Return the [X, Y] coordinate for the center point of the cell that contains the specified text.  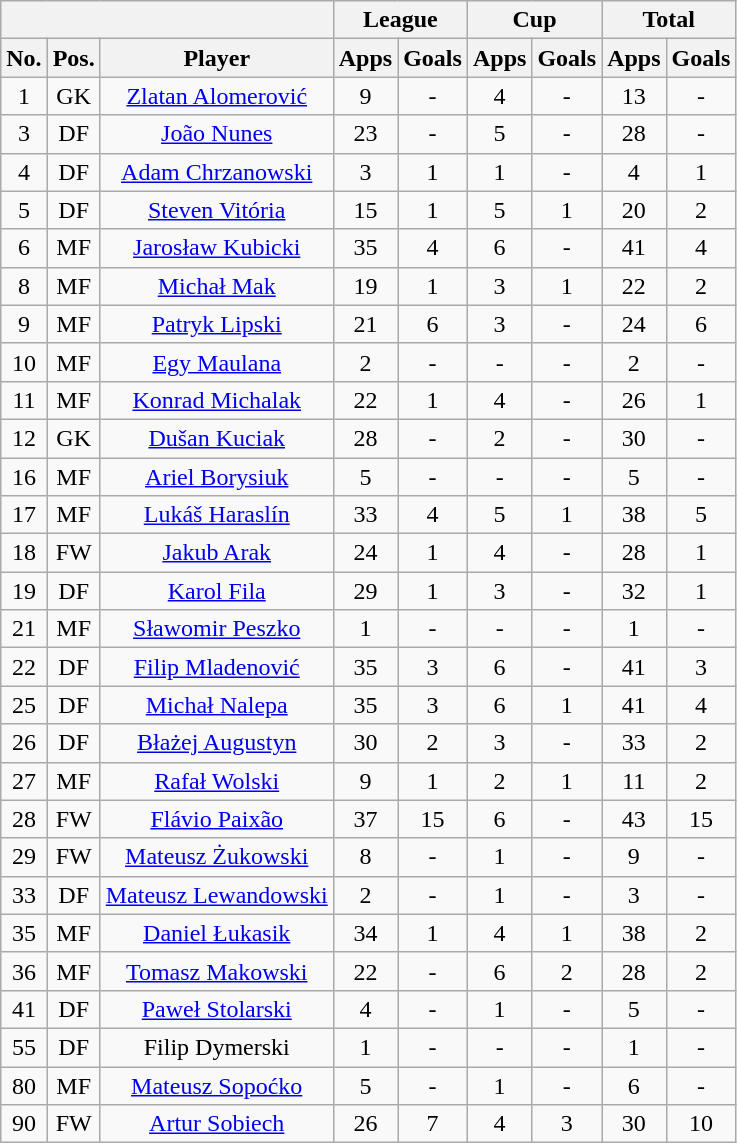
13 [634, 96]
League [400, 20]
Artur Sobiech [216, 1124]
Ariel Borysiuk [216, 477]
Lukáš Haraslín [216, 515]
Adam Chrzanowski [216, 172]
16 [24, 477]
Sławomir Peszko [216, 629]
Tomasz Makowski [216, 971]
43 [634, 819]
80 [24, 1085]
Karol Fila [216, 591]
Egy Maulana [216, 362]
Michał Nalepa [216, 705]
20 [634, 210]
32 [634, 591]
Mateusz Lewandowski [216, 895]
Flávio Paixão [216, 819]
Pos. [74, 58]
34 [365, 933]
36 [24, 971]
23 [365, 134]
Daniel Łukasik [216, 933]
Filip Mladenović [216, 667]
12 [24, 438]
55 [24, 1047]
37 [365, 819]
7 [433, 1124]
Zlatan Alomerović [216, 96]
Total [669, 20]
Konrad Michalak [216, 400]
Jarosław Kubicki [216, 248]
Jakub Arak [216, 553]
17 [24, 515]
Mateusz Sopoćko [216, 1085]
Cup [534, 20]
18 [24, 553]
27 [24, 781]
Player [216, 58]
Steven Vitória [216, 210]
Filip Dymerski [216, 1047]
25 [24, 705]
No. [24, 58]
Mateusz Żukowski [216, 857]
Błażej Augustyn [216, 743]
Michał Mak [216, 286]
Patryk Lipski [216, 324]
Rafał Wolski [216, 781]
90 [24, 1124]
Paweł Stolarski [216, 1009]
Dušan Kuciak [216, 438]
João Nunes [216, 134]
